Detect which cell encompasses the target text, then output its [x, y] center coordinate. 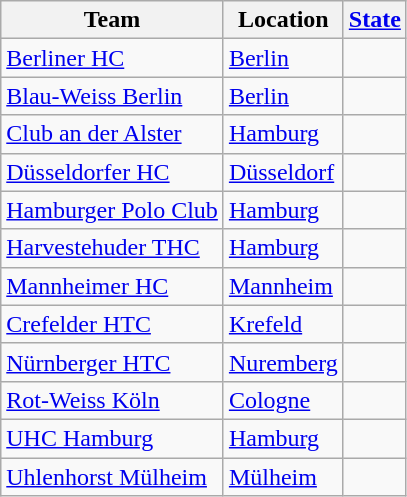
Mülheim [283, 477]
Düsseldorf [283, 172]
Team [112, 20]
Nürnberger HTC [112, 362]
Blau-Weiss Berlin [112, 96]
Harvestehuder THC [112, 248]
Mannheimer HC [112, 286]
Club an der Alster [112, 134]
Krefeld [283, 324]
Hamburger Polo Club [112, 210]
Uhlenhorst Mülheim [112, 477]
Location [283, 20]
Düsseldorfer HC [112, 172]
UHC Hamburg [112, 438]
Cologne [283, 400]
Mannheim [283, 286]
Rot-Weiss Köln [112, 400]
Crefelder HTC [112, 324]
Berliner HC [112, 58]
State [374, 20]
Nuremberg [283, 362]
